Return (x, y) of the center of cell containing provided text 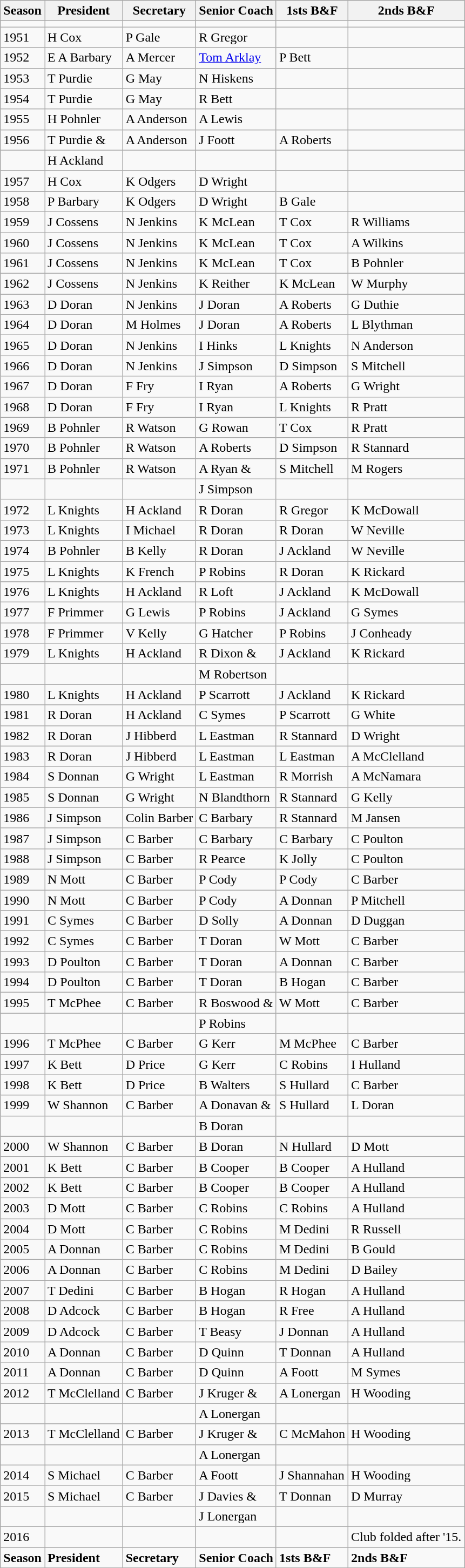
1992 (23, 941)
1993 (23, 962)
R Dixon & (237, 654)
J Foott (237, 140)
M Symes (406, 1373)
L Doran (406, 1105)
1985 (23, 797)
1955 (23, 119)
1988 (23, 859)
M McPhee (312, 1044)
J Conheady (406, 633)
2008 (23, 1311)
1984 (23, 777)
1978 (23, 633)
2002 (23, 1187)
N Hullard (312, 1146)
1958 (23, 201)
H Pohnler (83, 119)
2000 (23, 1146)
N Blandthorn (237, 797)
1963 (23, 304)
D Duggan (406, 921)
1964 (23, 325)
A Donavan & (237, 1105)
A Ryan & (237, 469)
R Loft (237, 592)
1970 (23, 448)
P Gale (159, 37)
2003 (23, 1208)
A Mercer (159, 58)
1982 (23, 736)
R Russell (406, 1229)
G Rowan (237, 427)
D Murray (406, 1496)
1961 (23, 263)
P Barbary (83, 201)
2014 (23, 1475)
G White (406, 715)
R Morrish (312, 777)
A McClelland (406, 756)
1959 (23, 222)
T Purdie & (83, 140)
Colin Barber (159, 818)
B Kelly (159, 551)
1960 (23, 242)
1956 (23, 140)
G Lewis (159, 613)
P Bett (312, 58)
B Gould (406, 1250)
1977 (23, 613)
2007 (23, 1291)
1981 (23, 715)
J Lonergan (237, 1516)
Tom Arklay (237, 58)
T Dedini (83, 1291)
1952 (23, 58)
1962 (23, 284)
Club folded after '15. (406, 1537)
1968 (23, 407)
1972 (23, 510)
1965 (23, 345)
2012 (23, 1393)
A Wilkins (406, 242)
1967 (23, 386)
G Kelly (406, 797)
1954 (23, 99)
T Beasy (237, 1332)
V Kelly (159, 633)
M Rogers (406, 469)
2006 (23, 1270)
L Blythman (406, 325)
M Holmes (159, 325)
2005 (23, 1250)
1994 (23, 982)
C McMahon (312, 1434)
2001 (23, 1167)
B Gale (312, 201)
G Symes (406, 613)
K Jolly (312, 859)
1951 (23, 37)
1990 (23, 900)
K Reither (237, 284)
1975 (23, 572)
R Williams (406, 222)
I Michael (159, 530)
1953 (23, 78)
1997 (23, 1064)
J Shannahan (312, 1475)
M Robertson (237, 674)
N Hiskens (237, 78)
1983 (23, 756)
1966 (23, 366)
G Duthie (406, 304)
R Free (312, 1311)
K French (159, 572)
1969 (23, 427)
W Murphy (406, 284)
1989 (23, 879)
1986 (23, 818)
R Boswood & (237, 1003)
A McNamara (406, 777)
1976 (23, 592)
N Anderson (406, 345)
I Hulland (406, 1064)
1991 (23, 921)
1999 (23, 1105)
1996 (23, 1044)
1974 (23, 551)
E A Barbary (83, 58)
B Walters (237, 1085)
2010 (23, 1352)
1987 (23, 838)
R Bett (237, 99)
1973 (23, 530)
2009 (23, 1332)
1980 (23, 695)
P Mitchell (406, 900)
I Hinks (237, 345)
1998 (23, 1085)
1971 (23, 469)
R Hogan (312, 1291)
A Lewis (237, 119)
2016 (23, 1537)
2004 (23, 1229)
1995 (23, 1003)
J Davies & (237, 1496)
D Solly (237, 921)
1979 (23, 654)
R Pearce (237, 859)
2015 (23, 1496)
G Hatcher (237, 633)
2011 (23, 1373)
D Bailey (406, 1270)
M Jansen (406, 818)
1957 (23, 181)
2013 (23, 1434)
J Donnan (312, 1332)
